For the text-containing cell, return its midpoint in [X, Y] coordinate format. 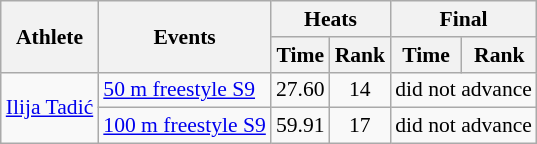
50 m freestyle S9 [184, 90]
59.91 [300, 126]
Final [464, 19]
17 [360, 126]
27.60 [300, 90]
Athlete [50, 36]
Heats [330, 19]
14 [360, 90]
Ilija Tadić [50, 108]
Events [184, 36]
100 m freestyle S9 [184, 126]
